Locate the cell with the specified text and output its [x, y] center coordinate. 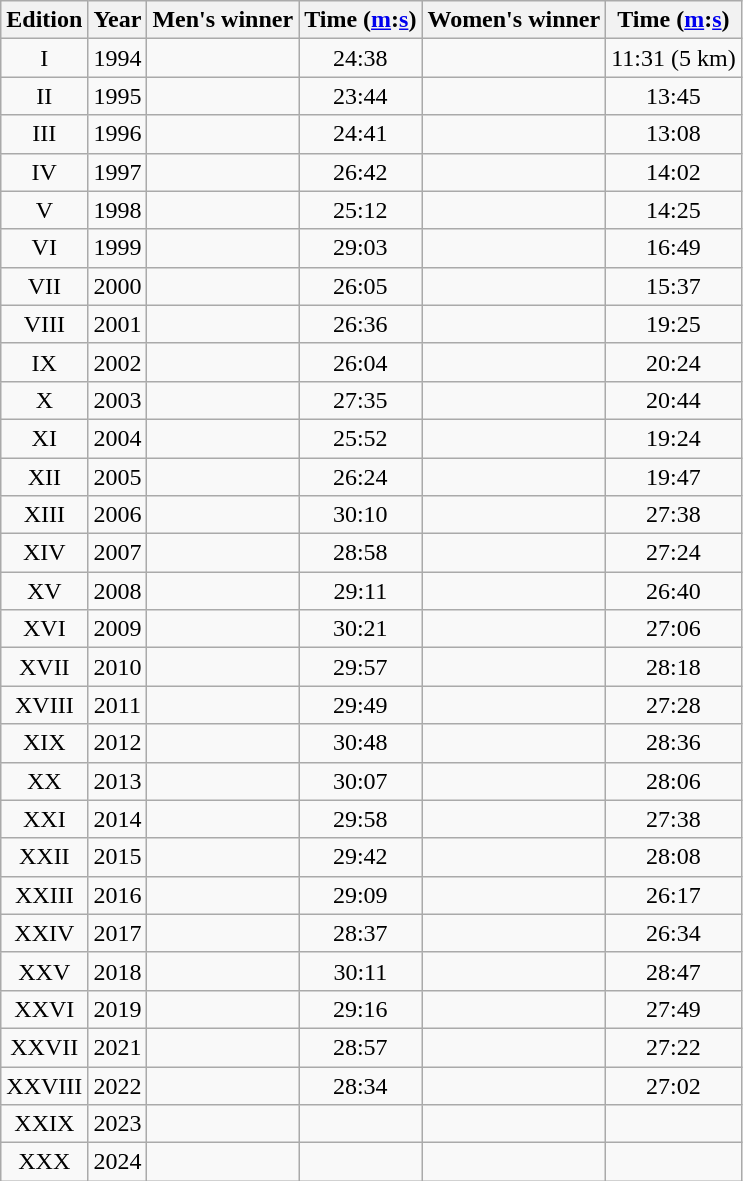
VI [44, 248]
2012 [118, 743]
XXII [44, 857]
29:57 [360, 667]
30:21 [360, 629]
I [44, 58]
Year [118, 20]
2003 [118, 400]
24:41 [360, 134]
XIX [44, 743]
27:28 [674, 705]
2001 [118, 324]
XXVII [44, 1047]
XXIX [44, 1124]
29:09 [360, 895]
2004 [118, 438]
2000 [118, 286]
26:05 [360, 286]
XVIII [44, 705]
23:44 [360, 96]
VIII [44, 324]
V [44, 210]
III [44, 134]
28:58 [360, 553]
1998 [118, 210]
25:52 [360, 438]
29:11 [360, 591]
XIV [44, 553]
2017 [118, 933]
1995 [118, 96]
1999 [118, 248]
16:49 [674, 248]
26:42 [360, 172]
24:38 [360, 58]
28:47 [674, 971]
IX [44, 362]
XXV [44, 971]
1996 [118, 134]
13:08 [674, 134]
1997 [118, 172]
2008 [118, 591]
14:25 [674, 210]
26:17 [674, 895]
2018 [118, 971]
2019 [118, 1009]
28:18 [674, 667]
2021 [118, 1047]
2023 [118, 1124]
2010 [118, 667]
26:40 [674, 591]
XII [44, 477]
29:58 [360, 819]
X [44, 400]
20:24 [674, 362]
19:47 [674, 477]
29:49 [360, 705]
27:22 [674, 1047]
Edition [44, 20]
28:08 [674, 857]
XVII [44, 667]
27:49 [674, 1009]
28:37 [360, 933]
28:57 [360, 1047]
13:45 [674, 96]
2013 [118, 781]
30:07 [360, 781]
XIII [44, 515]
26:24 [360, 477]
15:37 [674, 286]
27:35 [360, 400]
26:34 [674, 933]
20:44 [674, 400]
2015 [118, 857]
26:36 [360, 324]
29:16 [360, 1009]
Men's winner [223, 20]
30:48 [360, 743]
2009 [118, 629]
27:06 [674, 629]
2005 [118, 477]
VII [44, 286]
XV [44, 591]
2016 [118, 895]
XVI [44, 629]
II [44, 96]
XXX [44, 1162]
28:34 [360, 1085]
XI [44, 438]
19:24 [674, 438]
2024 [118, 1162]
XXIV [44, 933]
2002 [118, 362]
19:25 [674, 324]
27:02 [674, 1085]
25:12 [360, 210]
XXVI [44, 1009]
Women's winner [514, 20]
30:11 [360, 971]
30:10 [360, 515]
2007 [118, 553]
IV [44, 172]
14:02 [674, 172]
28:06 [674, 781]
26:04 [360, 362]
29:42 [360, 857]
28:36 [674, 743]
2011 [118, 705]
11:31 (5 km) [674, 58]
2014 [118, 819]
XXVIII [44, 1085]
XXIII [44, 895]
2006 [118, 515]
1994 [118, 58]
29:03 [360, 248]
XX [44, 781]
2022 [118, 1085]
27:24 [674, 553]
XXI [44, 819]
